Provide the [X, Y] coordinate of the cell's center where the given text is located.  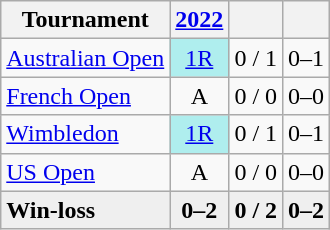
Tournament [86, 20]
Win-loss [86, 210]
Australian Open [86, 58]
US Open [86, 172]
French Open [86, 96]
Wimbledon [86, 134]
0 / 2 [256, 210]
2022 [200, 20]
